Pinpoint the cell where the given text exists, returning its (X, Y) midpoint coordinate. 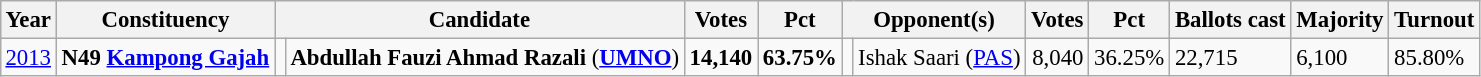
2013 (28, 57)
85.80% (1434, 57)
22,715 (1230, 57)
36.25% (1130, 57)
63.75% (800, 57)
Ballots cast (1230, 20)
8,040 (1058, 57)
Candidate (479, 20)
N49 Kampong Gajah (165, 57)
Opponent(s) (934, 20)
14,140 (720, 57)
Constituency (165, 20)
6,100 (1340, 57)
Year (28, 20)
Abdullah Fauzi Ahmad Razali (UMNO) (484, 57)
Ishak Saari (PAS) (940, 57)
Turnout (1434, 20)
Majority (1340, 20)
